Output the [x, y] coordinate of the center of the cell containing the given text.  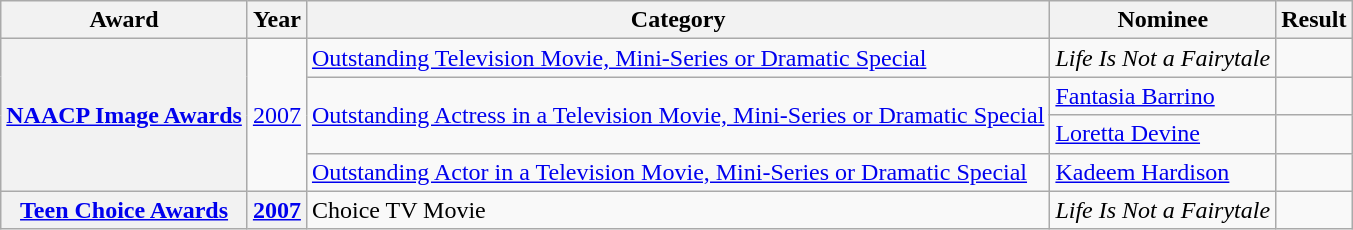
Outstanding Television Movie, Mini-Series or Dramatic Special [678, 58]
Result [1314, 20]
Nominee [1163, 20]
Outstanding Actress in a Television Movie, Mini-Series or Dramatic Special [678, 115]
Category [678, 20]
Award [124, 20]
Kadeem Hardison [1163, 172]
Outstanding Actor in a Television Movie, Mini-Series or Dramatic Special [678, 172]
Choice TV Movie [678, 210]
NAACP Image Awards [124, 115]
Year [276, 20]
Teen Choice Awards [124, 210]
Loretta Devine [1163, 134]
Fantasia Barrino [1163, 96]
